Determine the (x, y) coordinate at the center of the cell enclosing the given text.  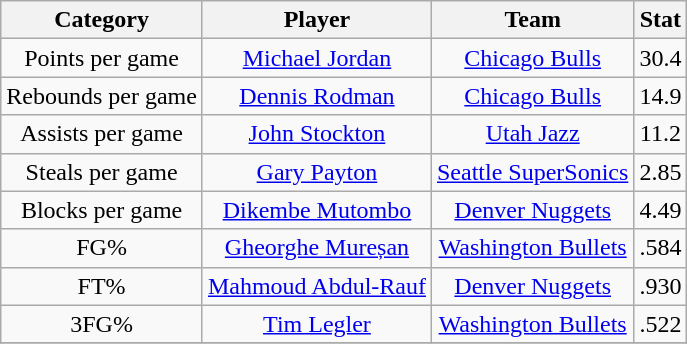
Seattle SuperSonics (532, 172)
Michael Jordan (316, 58)
Dikembe Mutombo (316, 210)
Assists per game (102, 134)
FG% (102, 248)
Team (532, 20)
3FG% (102, 324)
.522 (660, 324)
Mahmoud Abdul-Rauf (316, 286)
Rebounds per game (102, 96)
Player (316, 20)
Steals per game (102, 172)
11.2 (660, 134)
.930 (660, 286)
14.9 (660, 96)
John Stockton (316, 134)
Gheorghe Mureșan (316, 248)
Gary Payton (316, 172)
.584 (660, 248)
Points per game (102, 58)
2.85 (660, 172)
Dennis Rodman (316, 96)
FT% (102, 286)
Tim Legler (316, 324)
Blocks per game (102, 210)
30.4 (660, 58)
Category (102, 20)
4.49 (660, 210)
Stat (660, 20)
Utah Jazz (532, 134)
